Output the (x, y) coordinate of the center of the cell containing the given text.  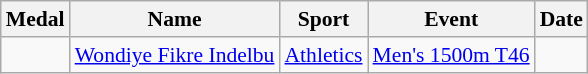
Date (562, 19)
Athletics (323, 55)
Medal (36, 19)
Wondiye Fikre Indelbu (175, 55)
Sport (323, 19)
Event (452, 19)
Name (175, 19)
Men's 1500m T46 (452, 55)
